Capture the cell that displays the provided text and extract its [X, Y] central coordinate. 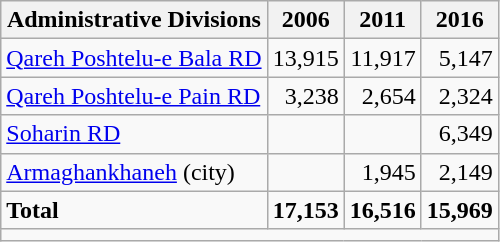
15,969 [460, 210]
Qareh Poshtelu-e Pain RD [134, 96]
5,147 [460, 58]
11,917 [382, 58]
Qareh Poshtelu-e Bala RD [134, 58]
2,654 [382, 96]
16,516 [382, 210]
1,945 [382, 172]
Administrative Divisions [134, 20]
2,324 [460, 96]
2016 [460, 20]
6,349 [460, 134]
13,915 [306, 58]
2011 [382, 20]
2006 [306, 20]
17,153 [306, 210]
Total [134, 210]
3,238 [306, 96]
2,149 [460, 172]
Armaghankhaneh (city) [134, 172]
Soharin RD [134, 134]
